Scan for the cell matching the given text and deliver its [X, Y] coordinate at center. 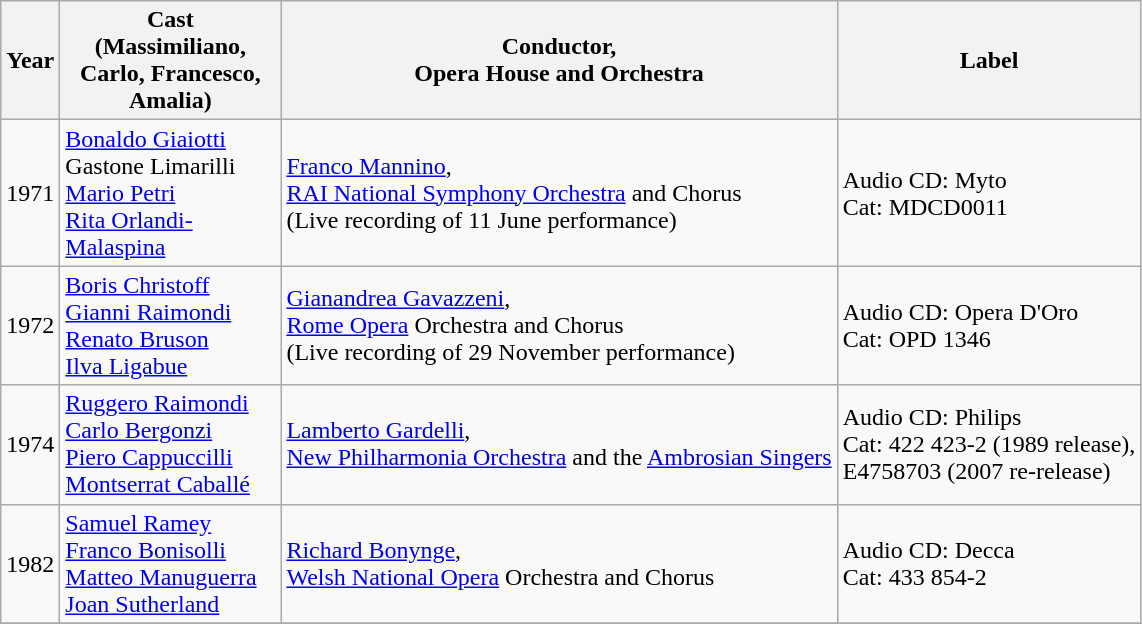
Bonaldo GiaiottiGastone LimarilliMario PetriRita Orlandi-Malaspina [170, 193]
Conductor,Opera House and Orchestra [559, 60]
Franco Mannino,RAI National Symphony Orchestra and Chorus(Live recording of 11 June performance) [559, 193]
Audio CD: Myto Cat: MDCD0011 [989, 193]
Lamberto Gardelli,New Philharmonia Orchestra and the Ambrosian Singers [559, 444]
Cast (Massimiliano, Carlo, Francesco, Amalia) [170, 60]
Audio CD: Opera D'Oro Cat: OPD 1346 [989, 326]
Richard Bonynge,Welsh National Opera Orchestra and Chorus [559, 564]
Boris ChristoffGianni RaimondiRenato BrusonIlva Ligabue [170, 326]
1982 [30, 564]
1974 [30, 444]
Ruggero RaimondiCarlo BergonziPiero CappuccilliMontserrat Caballé [170, 444]
Samuel RameyFranco BonisolliMatteo ManuguerraJoan Sutherland [170, 564]
1972 [30, 326]
Audio CD: Decca Cat: 433 854-2 [989, 564]
Gianandrea Gavazzeni,Rome Opera Orchestra and Chorus(Live recording of 29 November performance) [559, 326]
Year [30, 60]
Audio CD: Philips Cat: 422 423-2 (1989 release), E4758703 (2007 re-release) [989, 444]
Label [989, 60]
1971 [30, 193]
